Search for the cell housing the specified text and yield its (x, y) center coordinate. 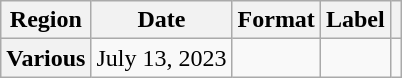
July 13, 2023 (162, 58)
Various (46, 58)
Label (355, 20)
Region (46, 20)
Format (276, 20)
Date (162, 20)
